Scan for the cell matching the given text and deliver its (x, y) coordinate at center. 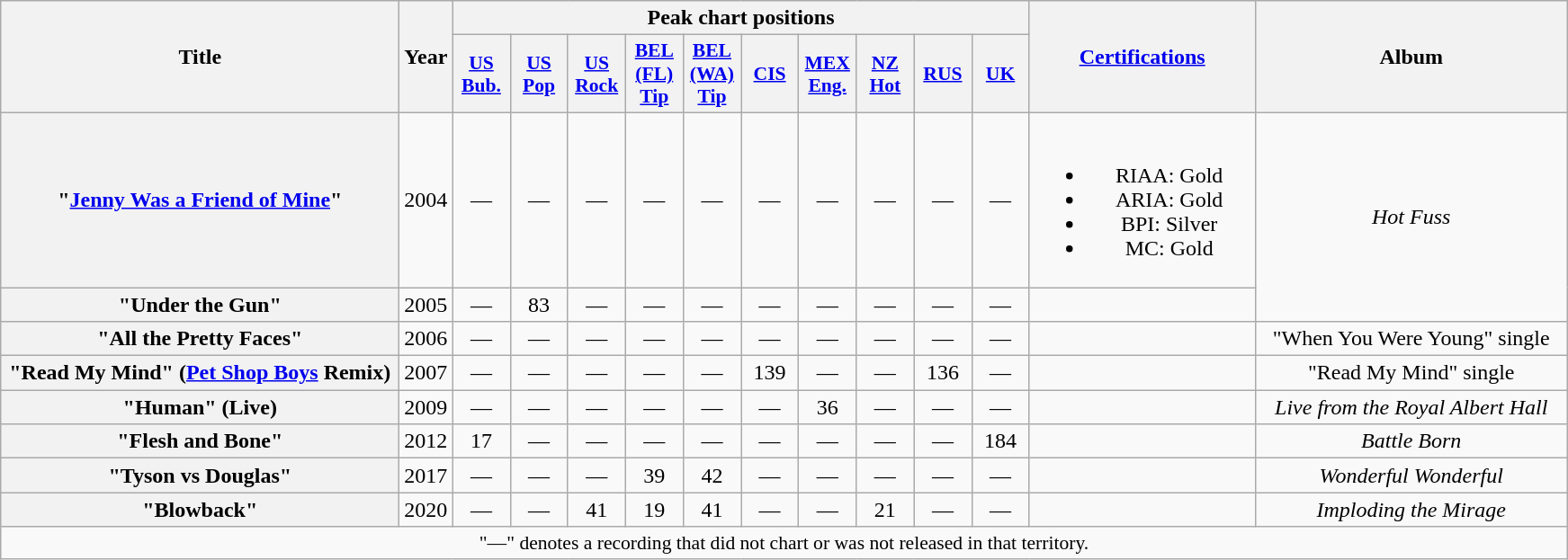
83 (539, 305)
2009 (426, 407)
36 (828, 407)
BEL(WA)Tip (712, 74)
USPop (539, 74)
19 (654, 510)
BEL(FL)Tip (654, 74)
"Human" (Live) (200, 407)
"Jenny Was a Friend of Mine" (200, 200)
CIS (770, 74)
NZHot (885, 74)
Wonderful Wonderful (1411, 476)
RUS (943, 74)
MEXEng. (828, 74)
UK (1000, 74)
2005 (426, 305)
42 (712, 476)
"Under the Gun" (200, 305)
Certifications (1142, 58)
184 (1000, 441)
2004 (426, 200)
Album (1411, 58)
US Bub. (481, 74)
17 (481, 441)
"Flesh and Bone" (200, 441)
USRock (596, 74)
2017 (426, 476)
Hot Fuss (1411, 217)
136 (943, 373)
"Tyson vs Douglas" (200, 476)
"Read My Mind" single (1411, 373)
Live from the Royal Albert Hall (1411, 407)
RIAA: GoldARIA: GoldBPI: SilverMC: Gold (1142, 200)
139 (770, 373)
Battle Born (1411, 441)
"Blowback" (200, 510)
Imploding the Mirage (1411, 510)
Peak chart positions (741, 18)
2007 (426, 373)
21 (885, 510)
2012 (426, 441)
Year (426, 58)
"Read My Mind" (Pet Shop Boys Remix) (200, 373)
"When You Were Young" single (1411, 339)
2006 (426, 339)
"All the Pretty Faces" (200, 339)
"—" denotes a recording that did not chart or was not released in that territory. (784, 543)
39 (654, 476)
Title (200, 58)
2020 (426, 510)
